Determine the (X, Y) coordinate at the center of the cell enclosing the given text.  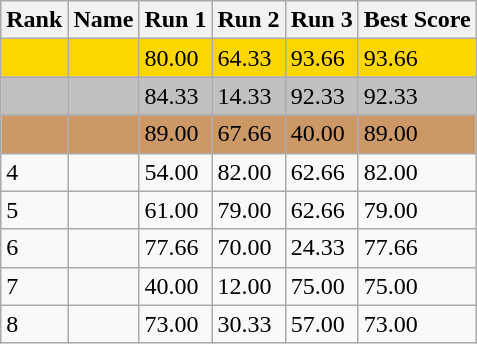
30.33 (248, 324)
Name (104, 20)
4 (34, 172)
67.66 (248, 134)
Best Score (417, 20)
84.33 (176, 96)
Run 2 (248, 20)
14.33 (248, 96)
64.33 (248, 58)
Run 3 (322, 20)
8 (34, 324)
12.00 (248, 286)
54.00 (176, 172)
6 (34, 248)
70.00 (248, 248)
61.00 (176, 210)
24.33 (322, 248)
7 (34, 286)
57.00 (322, 324)
Rank (34, 20)
5 (34, 210)
80.00 (176, 58)
Run 1 (176, 20)
